Detect which cell encompasses the target text, then output its [X, Y] center coordinate. 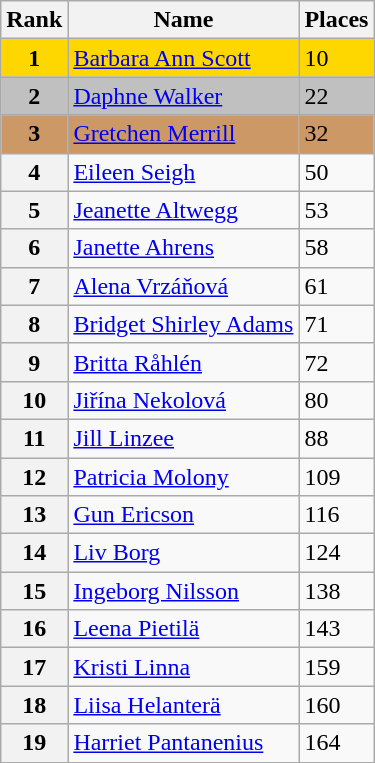
5 [34, 210]
Daphne Walker [184, 96]
80 [336, 400]
Gun Ericson [184, 515]
17 [34, 667]
Alena Vrzáňová [184, 286]
1 [34, 58]
Patricia Molony [184, 477]
2 [34, 96]
9 [34, 362]
Janette Ahrens [184, 248]
124 [336, 553]
Jiřína Nekolová [184, 400]
Liv Borg [184, 553]
50 [336, 172]
71 [336, 324]
15 [34, 591]
7 [34, 286]
53 [336, 210]
164 [336, 743]
138 [336, 591]
Kristi Linna [184, 667]
Name [184, 20]
32 [336, 134]
159 [336, 667]
6 [34, 248]
12 [34, 477]
109 [336, 477]
Jill Linzee [184, 438]
72 [336, 362]
Harriet Pantanenius [184, 743]
88 [336, 438]
Places [336, 20]
8 [34, 324]
Jeanette Altwegg [184, 210]
143 [336, 629]
14 [34, 553]
Barbara Ann Scott [184, 58]
116 [336, 515]
4 [34, 172]
3 [34, 134]
19 [34, 743]
Gretchen Merrill [184, 134]
61 [336, 286]
Eileen Seigh [184, 172]
Bridget Shirley Adams [184, 324]
58 [336, 248]
160 [336, 705]
Liisa Helanterä [184, 705]
22 [336, 96]
11 [34, 438]
Leena Pietilä [184, 629]
18 [34, 705]
13 [34, 515]
Britta Råhlén [184, 362]
Rank [34, 20]
Ingeborg Nilsson [184, 591]
16 [34, 629]
